Locate the cell with the specified text and output its (x, y) center coordinate. 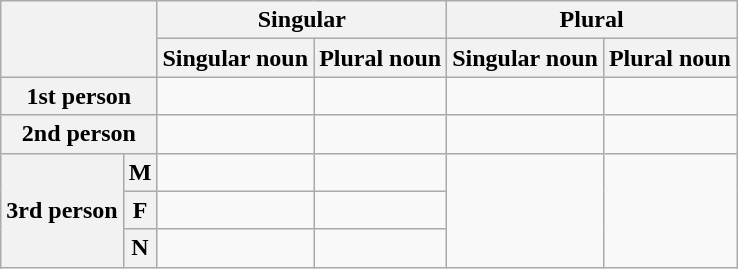
1st person (79, 96)
3rd person (62, 210)
N (140, 248)
2nd person (79, 134)
Plural (592, 20)
F (140, 210)
Singular (302, 20)
M (140, 172)
